Output the (X, Y) coordinate of the center of the cell containing the given text.  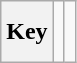
Key (27, 32)
